For the text-containing cell, return its midpoint in (x, y) coordinate format. 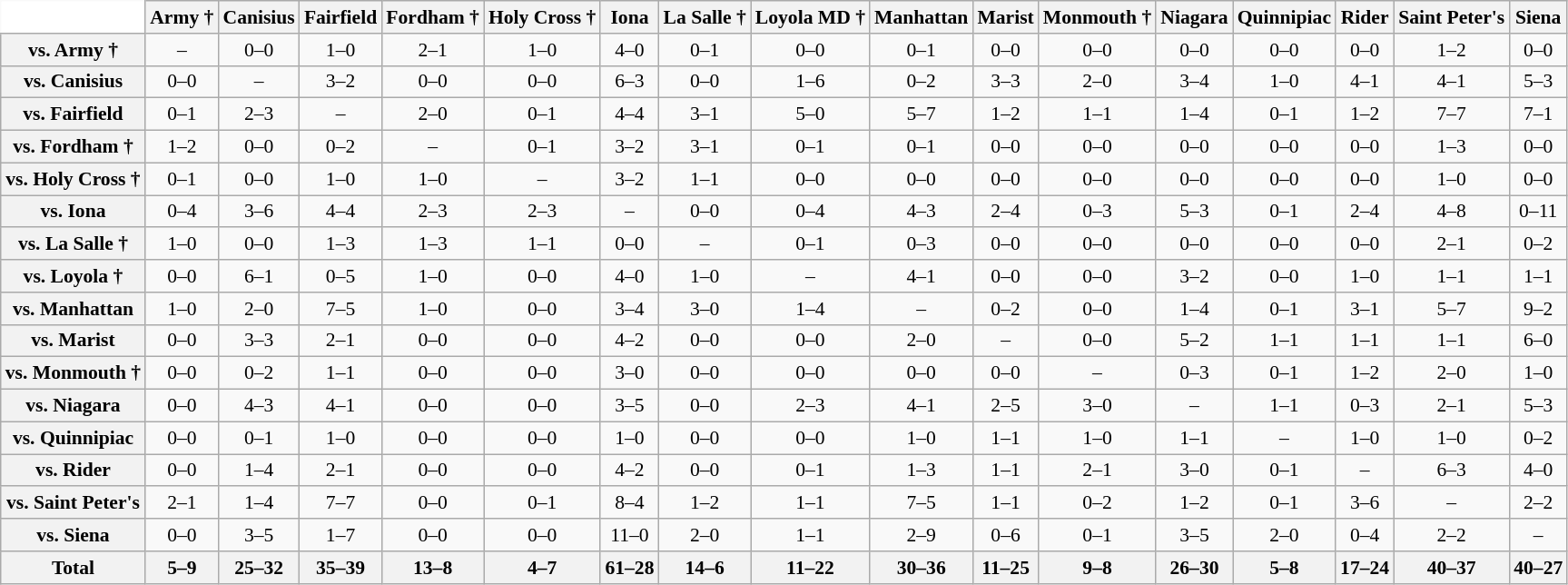
vs. La Salle † (73, 244)
4–7 (542, 568)
vs. Loyola † (73, 276)
5–8 (1284, 568)
6–1 (258, 276)
Rider (1365, 17)
25–32 (258, 568)
vs. Manhattan (73, 309)
11–0 (629, 535)
8–4 (629, 503)
2–5 (1005, 406)
Siena (1538, 17)
9–2 (1538, 309)
0–6 (1005, 535)
Fairfield (340, 17)
Niagara (1194, 17)
Marist (1005, 17)
Monmouth † (1097, 17)
vs. Saint Peter's (73, 503)
61–28 (629, 568)
11–22 (810, 568)
vs. Fordham † (73, 147)
vs. Marist (73, 341)
1–7 (340, 535)
Manhattan (921, 17)
30–36 (921, 568)
vs. Rider (73, 471)
Canisius (258, 17)
14–6 (705, 568)
17–24 (1365, 568)
9–8 (1097, 568)
0–11 (1538, 212)
7–1 (1538, 114)
vs. Canisius (73, 82)
Holy Cross † (542, 17)
vs. Niagara (73, 406)
35–39 (340, 568)
vs. Iona (73, 212)
vs. Army † (73, 50)
11–25 (1005, 568)
Loyola MD † (810, 17)
vs. Fairfield (73, 114)
2–9 (921, 535)
Fordham † (432, 17)
Total (73, 568)
40–27 (1538, 568)
26–30 (1194, 568)
vs. Quinnipiac (73, 438)
Iona (629, 17)
Saint Peter's (1451, 17)
Army † (182, 17)
La Salle † (705, 17)
4–8 (1451, 212)
6–0 (1538, 341)
Quinnipiac (1284, 17)
vs. Monmouth † (73, 373)
1–6 (810, 82)
5–9 (182, 568)
5–2 (1194, 341)
13–8 (432, 568)
5–0 (810, 114)
0–5 (340, 276)
vs. Siena (73, 535)
vs. Holy Cross † (73, 179)
40–37 (1451, 568)
